Return [X, Y] of the center of cell containing provided text 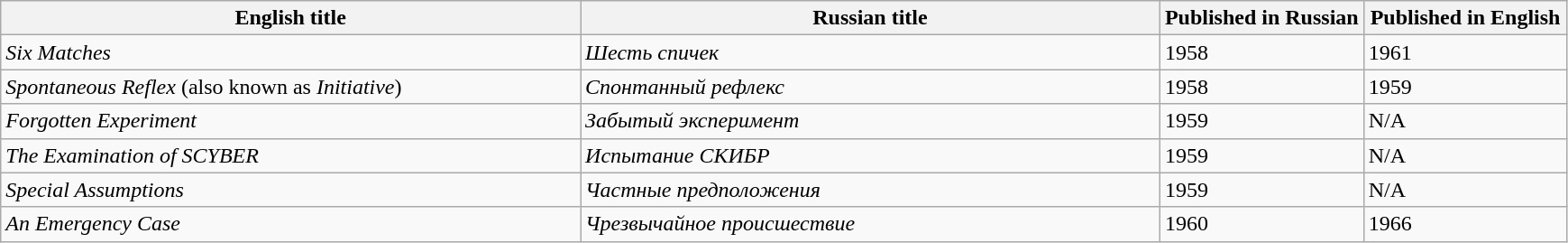
1960 [1261, 224]
Published in English [1465, 18]
An Emergency Case [290, 224]
Russian title [871, 18]
1961 [1465, 52]
Забытый эксперимент [871, 121]
Шесть спичек [871, 52]
Published in Russian [1261, 18]
Частные предположения [871, 190]
Forgotten Experiment [290, 121]
Six Matches [290, 52]
Special Assumptions [290, 190]
Чрезвычайное происшествие [871, 224]
English title [290, 18]
Испытание СКИБР [871, 155]
Spontaneous Reflex (also known as Initiative) [290, 87]
Спонтанный рефлекс [871, 87]
The Examination of SCYBER [290, 155]
1966 [1465, 224]
